Detect which cell encompasses the target text, then output its (X, Y) center coordinate. 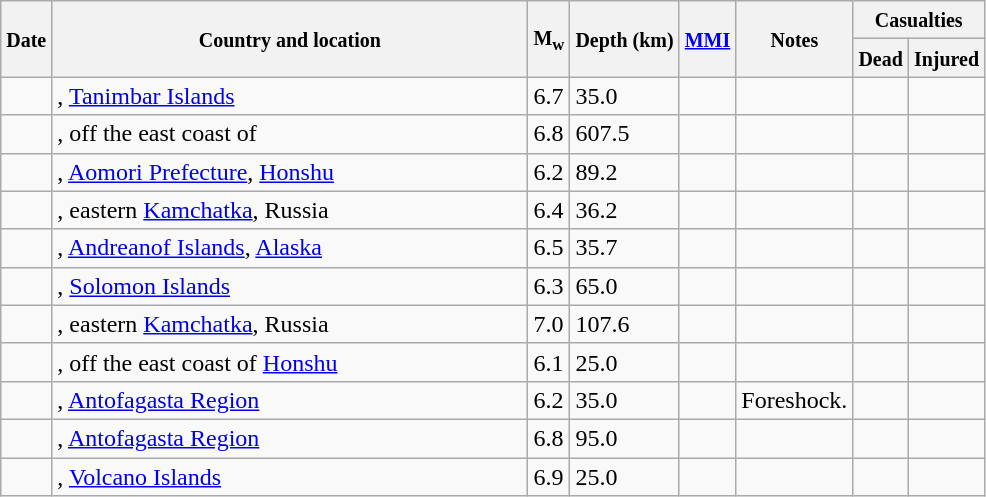
, Solomon Islands (290, 286)
Depth (km) (624, 39)
, Tanimbar Islands (290, 96)
6.7 (549, 96)
6.1 (549, 362)
89.2 (624, 172)
Date (26, 39)
6.9 (549, 477)
65.0 (624, 286)
95.0 (624, 438)
35.7 (624, 248)
Dead (881, 58)
6.4 (549, 210)
Mw (549, 39)
, off the east coast of Honshu (290, 362)
6.3 (549, 286)
36.2 (624, 210)
Casualties (919, 20)
7.0 (549, 324)
607.5 (624, 134)
, Andreanof Islands, Alaska (290, 248)
Country and location (290, 39)
6.5 (549, 248)
Injured (946, 58)
, Volcano Islands (290, 477)
, Aomori Prefecture, Honshu (290, 172)
Notes (794, 39)
, off the east coast of (290, 134)
Foreshock. (794, 400)
107.6 (624, 324)
MMI (708, 39)
